Identify which cell holds the provided text, then report its [X, Y] central coordinate. 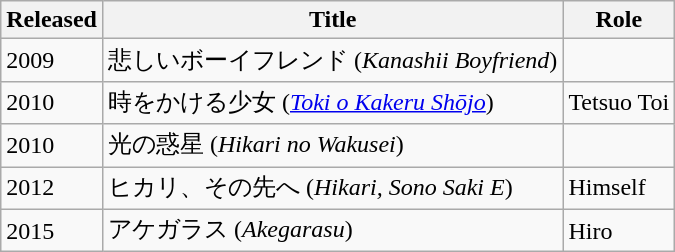
光の惑星 (Hikari no Wakusei) [332, 146]
悲しいボーイフレンド (Kanashii Boyfriend) [332, 60]
2009 [52, 60]
Himself [619, 188]
ヒカリ、その先へ (Hikari, Sono Saki E) [332, 188]
時をかける少女 (Toki o Kakeru Shōjo) [332, 102]
Tetsuo Toi [619, 102]
Hiro [619, 230]
Role [619, 20]
Released [52, 20]
2012 [52, 188]
アケガラス (Akegarasu) [332, 230]
2015 [52, 230]
Title [332, 20]
